Output the [X, Y] coordinate of the center of the cell containing the given text.  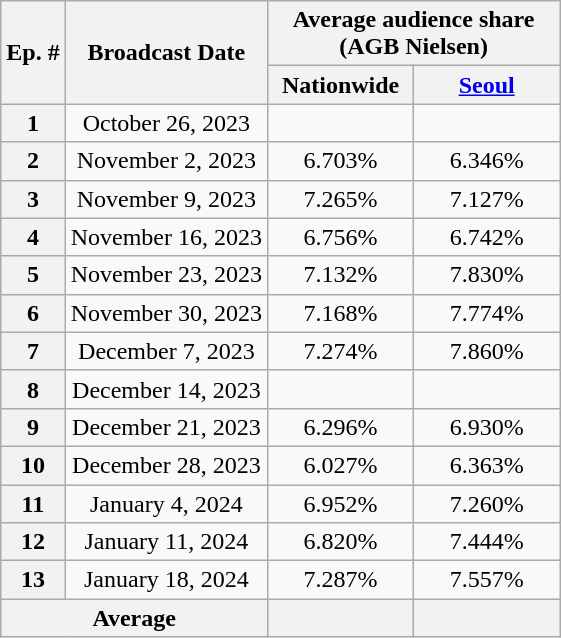
November 16, 2023 [166, 237]
6.296% [341, 427]
November 9, 2023 [166, 199]
7.132% [341, 275]
6.930% [487, 427]
7.127% [487, 199]
7.287% [341, 580]
4 [33, 237]
7.774% [487, 313]
6 [33, 313]
7.444% [487, 542]
6.952% [341, 503]
6.346% [487, 161]
9 [33, 427]
6.742% [487, 237]
Seoul [487, 85]
Broadcast Date [166, 52]
7.557% [487, 580]
13 [33, 580]
January 4, 2024 [166, 503]
December 14, 2023 [166, 389]
11 [33, 503]
Nationwide [341, 85]
12 [33, 542]
6.363% [487, 465]
Average audience share(AGB Nielsen) [414, 34]
1 [33, 123]
January 11, 2024 [166, 542]
8 [33, 389]
6.703% [341, 161]
10 [33, 465]
7 [33, 351]
Ep. # [33, 52]
December 7, 2023 [166, 351]
5 [33, 275]
6.027% [341, 465]
7.830% [487, 275]
November 2, 2023 [166, 161]
7.260% [487, 503]
3 [33, 199]
October 26, 2023 [166, 123]
7.274% [341, 351]
7.265% [341, 199]
November 30, 2023 [166, 313]
November 23, 2023 [166, 275]
December 21, 2023 [166, 427]
6.820% [341, 542]
Average [134, 618]
7.168% [341, 313]
7.860% [487, 351]
6.756% [341, 237]
December 28, 2023 [166, 465]
2 [33, 161]
January 18, 2024 [166, 580]
